From the cell containing the given text, extract its center point as (x, y) coordinate. 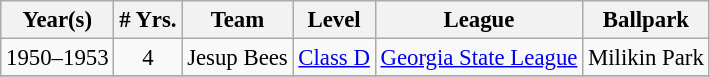
Class D (334, 58)
# Yrs. (148, 20)
Year(s) (58, 20)
1950–1953 (58, 58)
Georgia State League (479, 58)
Jesup Bees (238, 58)
Team (238, 20)
League (479, 20)
Milikin Park (646, 58)
4 (148, 58)
Level (334, 20)
Ballpark (646, 20)
